Return [x, y] of the center of cell containing provided text 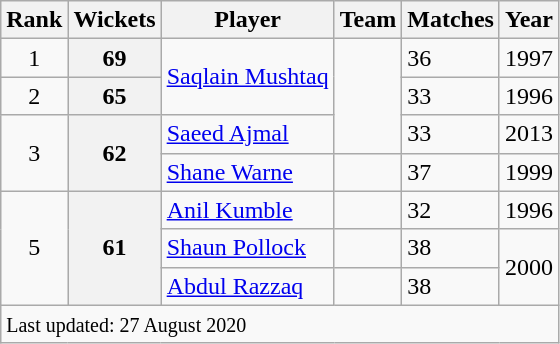
37 [451, 172]
2000 [528, 267]
Abdul Razzaq [248, 286]
Shane Warne [248, 172]
2013 [528, 134]
Anil Kumble [248, 210]
Rank [34, 20]
1999 [528, 172]
Wickets [114, 20]
69 [114, 58]
65 [114, 96]
Player [248, 20]
61 [114, 248]
Last updated: 27 August 2020 [280, 324]
Saqlain Mushtaq [248, 77]
Shaun Pollock [248, 248]
32 [451, 210]
Year [528, 20]
Team [368, 20]
1 [34, 58]
1997 [528, 58]
Saeed Ajmal [248, 134]
5 [34, 248]
62 [114, 153]
36 [451, 58]
2 [34, 96]
Matches [451, 20]
3 [34, 153]
